From the cell containing the given text, extract its center point as (X, Y) coordinate. 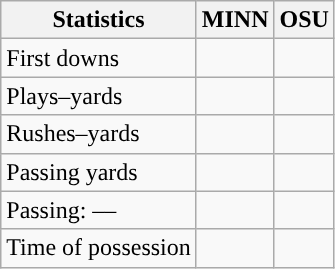
MINN (235, 20)
OSU (304, 20)
Passing yards (99, 172)
Statistics (99, 20)
Rushes–yards (99, 134)
Passing: –– (99, 210)
Plays–yards (99, 96)
First downs (99, 58)
Time of possession (99, 248)
